Extract the (x, y) coordinate from the center of the cell holding the provided text.  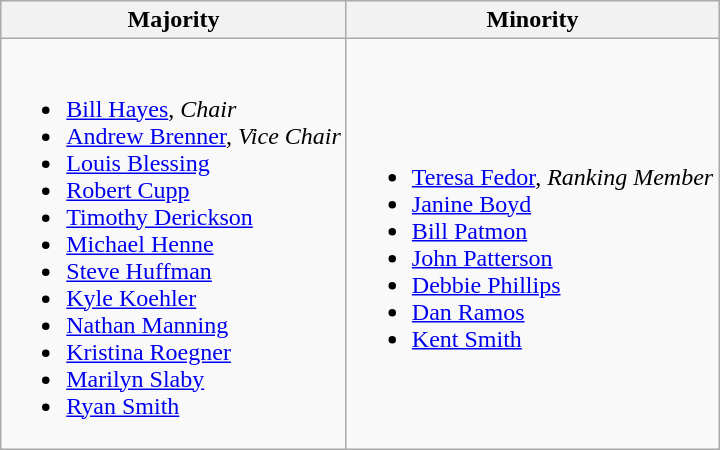
Majority (174, 20)
Teresa Fedor, Ranking MemberJanine BoydBill PatmonJohn PattersonDebbie PhillipsDan RamosKent Smith (532, 244)
Minority (532, 20)
